Capture the cell that displays the provided text and extract its [x, y] central coordinate. 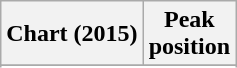
Peak position [189, 34]
Chart (2015) [72, 34]
